Pinpoint the cell where the given text exists, returning its [x, y] midpoint coordinate. 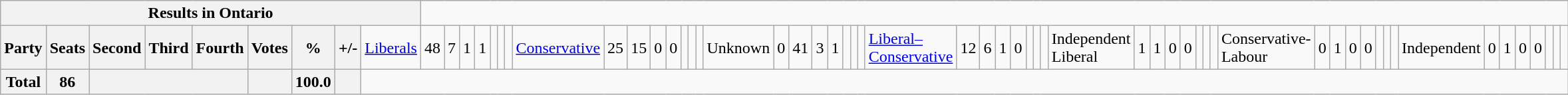
86 [67, 82]
3 [820, 48]
Unknown [738, 48]
Conservative-Labour [1266, 48]
Third [169, 48]
12 [969, 48]
Fourth [220, 48]
Total [23, 82]
41 [801, 48]
Independent [1442, 48]
7 [452, 48]
Seats [67, 48]
48 [432, 48]
Liberals [391, 48]
% [313, 48]
+/- [347, 48]
Conservative [558, 48]
15 [639, 48]
25 [616, 48]
Votes [269, 48]
Independent Liberal [1091, 48]
Second [117, 48]
100.0 [313, 82]
Party [23, 48]
Results in Ontario [211, 13]
Liberal–Conservative [911, 48]
6 [987, 48]
